Identify which cell holds the provided text, then report its [x, y] central coordinate. 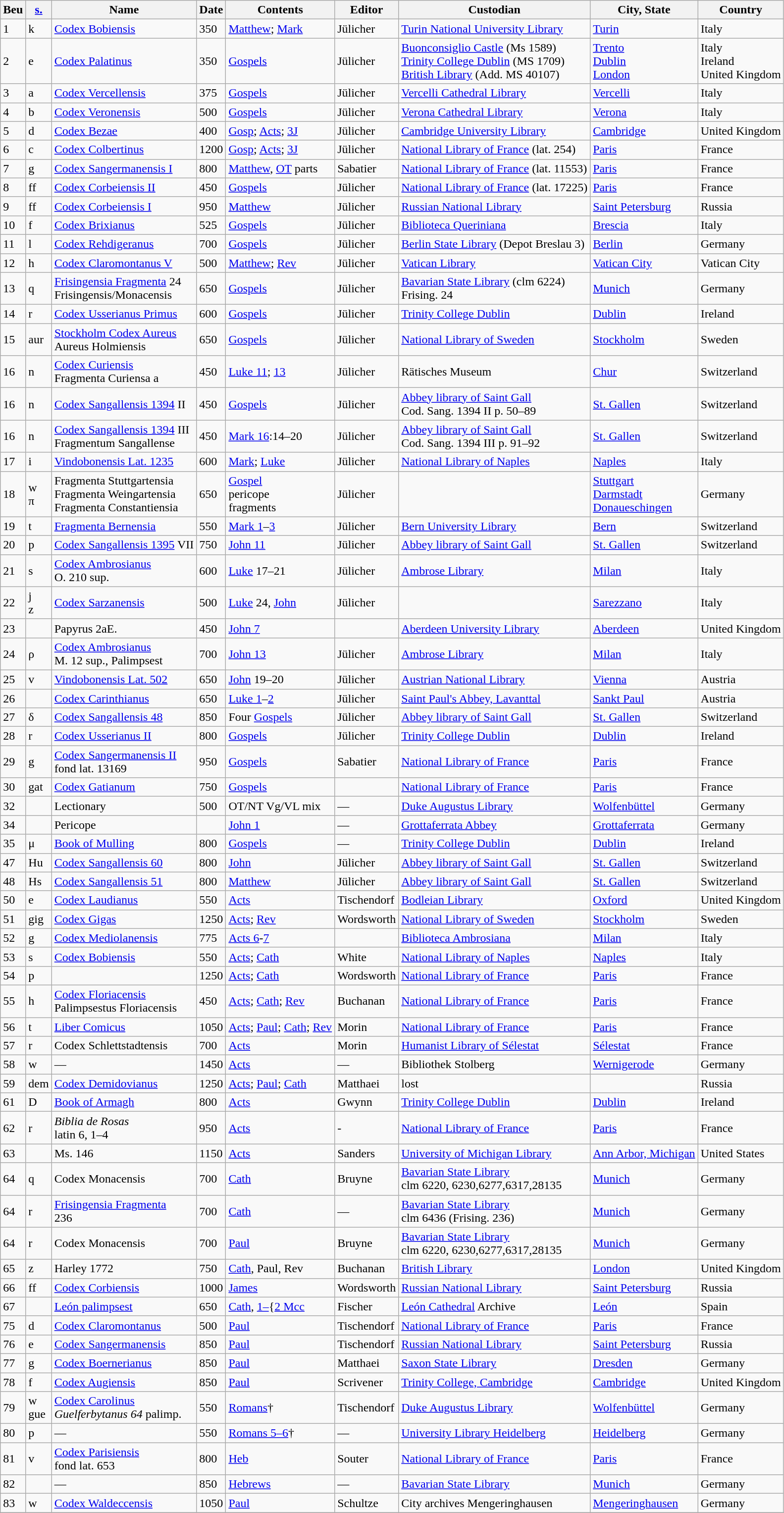
55 [13, 1001]
White [366, 957]
Codex Parisiensisfond lat. 653 [124, 1459]
Grottaferrata [644, 825]
Saint Paul's Abbey, Lavanttal [494, 698]
9 [13, 206]
Frisingensia Fragmenta 24Frisingensis/Monacensis [124, 288]
62 [13, 1128]
53 [13, 957]
50 [13, 900]
81 [13, 1459]
63 [13, 1153]
1000 [211, 1288]
Codex Sangermanensis [124, 1344]
Acts; Rev [280, 919]
Codex AmbrosianusO. 210 sup. [124, 571]
Abbey library of Saint GallCod. Sang. 1394 II p. 50–89 [494, 404]
Bavarian State Library (clm 6224)Frising. 24 [494, 288]
57 [13, 1046]
Mark 1–3 [280, 526]
Cath, 1–{2 Mcc [280, 1306]
Codex CarolinusGuelferbytanus 64 palimp. [124, 1408]
National Library of France (lat. 11553) [494, 168]
gat [39, 787]
Vercelli Cathedral Library [494, 93]
Hu [39, 863]
TrentoDublinLondon [644, 61]
Biblioteca Ambrosiana [494, 938]
Grottaferrata Abbey [494, 825]
Luke 11; 13 [280, 372]
79 [13, 1408]
Matthew; Mark [280, 29]
Luke 24, John [280, 602]
19 [13, 526]
Codex Bezae [124, 131]
15 [13, 340]
Oxford [644, 900]
Codex Corbeiensis II [124, 187]
Brescia [644, 225]
Stockholm Codex AureusAureus Holmiensis [124, 340]
Codex FloriacensisPalimpsestus Floriacensis [124, 1001]
56 [13, 1027]
58 [13, 1065]
7 [13, 168]
Cambridge University Library [494, 131]
Codex Veronensis [124, 112]
Frisingensia Fragmenta236 [124, 1211]
25 [13, 679]
1200 [211, 150]
Codex Sangermanensis I [124, 168]
wgue [39, 1408]
Acts; Paul; Cath; Rev [280, 1027]
Codex Brixianus [124, 225]
Liber Comicus [124, 1027]
Berlin [644, 244]
Acts; Paul; Cath [280, 1083]
Sarezzano [644, 602]
b [39, 112]
s. [39, 10]
28 [13, 736]
Codex Laudianus [124, 900]
Buonconsiglio Castle (Ms 1589)Trinity College Dublin (MS 1709)British Library (Add. MS 40107) [494, 61]
University of Michigan Library [494, 1153]
Spain [741, 1306]
10 [13, 225]
54 [13, 975]
Codex Vercellensis [124, 93]
dem [39, 1083]
δ [39, 717]
wπ [39, 494]
75 [13, 1325]
83 [13, 1503]
John [280, 863]
l [39, 244]
i [39, 462]
29 [13, 762]
Romans† [280, 1408]
Biblia de Rosaslatin 6, 1–4 [124, 1128]
Codex Usserianus II [124, 736]
11 [13, 244]
Bavarian State Libraryclm 6436 (Frising. 236) [494, 1211]
Scrivener [366, 1382]
Luke 17–21 [280, 571]
León palimpsest [124, 1306]
Country [741, 10]
Mark 16:14–20 [280, 436]
Aberdeen [644, 628]
Name [124, 10]
1450 [211, 1065]
82 [13, 1484]
Rätisches Museum [494, 372]
Acts; Cath; Rev [280, 1001]
Vindobonensis Lat. 1235 [124, 462]
61 [13, 1102]
gig [39, 919]
59 [13, 1083]
León [644, 1306]
Codex Schlettstadtensis [124, 1046]
Schultze [366, 1503]
Bern University Library [494, 526]
26 [13, 698]
Berlin State Library (Depot Breslau 3) [494, 244]
Wernigerode [644, 1065]
Pericope [124, 825]
775 [211, 938]
3 [13, 93]
Custodian [494, 10]
80 [13, 1433]
Bavarian State Library [494, 1484]
8 [13, 187]
4 [13, 112]
22 [13, 602]
27 [13, 717]
Vienna [644, 679]
48 [13, 881]
Biblioteca Queriniana [494, 225]
Mengeringhausen [644, 1503]
Chur [644, 372]
León Cathedral Archive [494, 1306]
Codex Sangallensis 48 [124, 717]
66 [13, 1288]
Dresden [644, 1363]
Codex Claromontanus [124, 1325]
Codex Sangallensis 51 [124, 881]
Gospelpericopefragments [280, 494]
13 [13, 288]
Codex Usserianus Primus [124, 314]
Codex AmbrosianusM. 12 sup., Palimpsest [124, 654]
Codex Palatinus [124, 61]
Codex Augiensis [124, 1382]
Abbey library of Saint GallCod. Sang. 1394 III p. 91–92 [494, 436]
Codex Carinthianus [124, 698]
City, State [644, 10]
μ [39, 844]
35 [13, 844]
Humanist Library of Sélestat [494, 1046]
Ann Arbor, Michigan [644, 1153]
Austrian National Library [494, 679]
Codex Colbertinus [124, 150]
32 [13, 806]
Codex CuriensisFragmenta Curiensa a [124, 372]
400 [211, 131]
Codex Sangallensis 1394 IIIFragmentum Sangallense [124, 436]
National Library of France (lat. 254) [494, 150]
12 [13, 263]
Codex Sangallensis 1395 VII [124, 545]
Bern [644, 526]
Book of Mulling [124, 844]
Papyrus 2aE. [124, 628]
Verona Cathedral Library [494, 112]
Trinity College, Cambridge [494, 1382]
Codex Mediolanensis [124, 938]
John 11 [280, 545]
John 13 [280, 654]
OT/NT Vg/VL mix [280, 806]
Editor [366, 10]
525 [211, 225]
lost [494, 1083]
Mark; Luke [280, 462]
Turin [644, 29]
Date [211, 10]
D [39, 1102]
Aberdeen University Library [494, 628]
1 [13, 29]
Luke 1–2 [280, 698]
z [39, 1269]
John 7 [280, 628]
Lectionary [124, 806]
Bodleian Library [494, 900]
30 [13, 787]
aur [39, 340]
Fragmenta StuttgartensiaFragmenta WeingartensiaFragmenta Constantiensia [124, 494]
34 [13, 825]
65 [13, 1269]
Matthew; Rev [280, 263]
ItalyIrelandUnited Kingdom [741, 61]
Sanders [366, 1153]
24 [13, 654]
Fischer [366, 1306]
Souter [366, 1459]
2 [13, 61]
jz [39, 602]
6 [13, 150]
Codex Corbeiensis I [124, 206]
14 [13, 314]
78 [13, 1382]
Vercelli [644, 93]
London [644, 1269]
5 [13, 131]
375 [211, 93]
k [39, 29]
National Library of France (lat. 17225) [494, 187]
51 [13, 919]
City archives Mengeringhausen [494, 1503]
Codex Demidovianus [124, 1083]
Heidelberg [644, 1433]
Four Gospels [280, 717]
Saxon State Library [494, 1363]
University Library Heidelberg [494, 1433]
Verona [644, 112]
John 19–20 [280, 679]
Codex Sangallensis 1394 II [124, 404]
67 [13, 1306]
Codex Gigas [124, 919]
17 [13, 462]
StuttgartDarmstadtDonaueschingen [644, 494]
- [366, 1128]
Acts 6-7 [280, 938]
Hs [39, 881]
Gwynn [366, 1102]
Cath, Paul, Rev [280, 1269]
Vindobonensis Lat. 502 [124, 679]
Codex Sarzanensis [124, 602]
James [280, 1288]
52 [13, 938]
Heb [280, 1459]
Codex Waldeccensis [124, 1503]
Codex Gatianum [124, 787]
Contents [280, 10]
20 [13, 545]
1150 [211, 1153]
Codex Sangallensis 60 [124, 863]
Codex Sangermanensis IIfond lat. 13169 [124, 762]
Codex Corbiensis [124, 1288]
Book of Armagh [124, 1102]
United States [741, 1153]
Sankt Paul [644, 698]
Bibliothek Stolberg [494, 1065]
Matthew, OT parts [280, 168]
Codex Boernerianus [124, 1363]
47 [13, 863]
76 [13, 1344]
British Library [494, 1269]
23 [13, 628]
John 1 [280, 825]
18 [13, 494]
ρ [39, 654]
Romans 5–6† [280, 1433]
a [39, 93]
21 [13, 571]
Vatican Library [494, 263]
Codex Rehdigeranus [124, 244]
Sélestat [644, 1046]
Fragmenta Bernensia [124, 526]
Ms. 146 [124, 1153]
Codex Claromontanus V [124, 263]
Beu [13, 10]
Turin National University Library [494, 29]
Hebrews [280, 1484]
77 [13, 1363]
Harley 1772 [124, 1269]
c [39, 150]
